Detect which cell encompasses the target text, then output its (x, y) center coordinate. 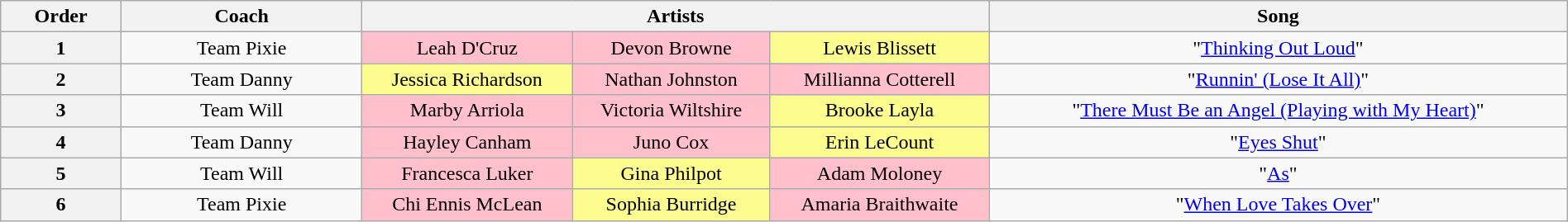
"Thinking Out Loud" (1279, 48)
Erin LeCount (879, 142)
Order (61, 17)
"Eyes Shut" (1279, 142)
Hayley Canham (467, 142)
"When Love Takes Over" (1279, 205)
Leah D'Cruz (467, 48)
Jessica Richardson (467, 79)
Juno Cox (672, 142)
2 (61, 79)
Marby Arriola (467, 111)
"There Must Be an Angel (Playing with My Heart)" (1279, 111)
Devon Browne (672, 48)
Artists (676, 17)
Amaria Braithwaite (879, 205)
Nathan Johnston (672, 79)
Sophia Burridge (672, 205)
Lewis Blissett (879, 48)
3 (61, 111)
Gina Philpot (672, 173)
Millianna Cotterell (879, 79)
"Runnin' (Lose It All)" (1279, 79)
Coach (241, 17)
Adam Moloney (879, 173)
Francesca Luker (467, 173)
Victoria Wiltshire (672, 111)
Brooke Layla (879, 111)
Chi Ennis McLean (467, 205)
4 (61, 142)
6 (61, 205)
5 (61, 173)
"As" (1279, 173)
Song (1279, 17)
1 (61, 48)
